Extract the (X, Y) coordinate from the center of the cell holding the provided text.  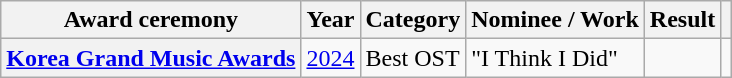
Result (682, 20)
Nominee / Work (556, 20)
"I Think I Did" (556, 58)
Korea Grand Music Awards (151, 58)
2024 (330, 58)
Award ceremony (151, 20)
Category (413, 20)
Year (330, 20)
Best OST (413, 58)
